Provide the (x, y) coordinate of the cell's center where the given text is located.  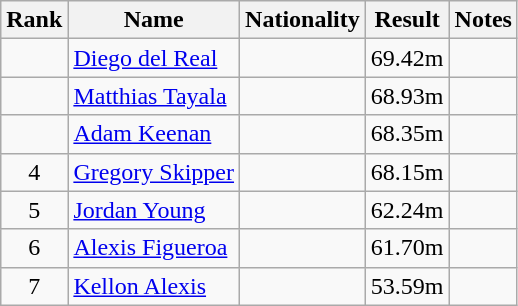
Jordan Young (154, 210)
Nationality (303, 20)
68.15m (407, 172)
4 (34, 172)
61.70m (407, 248)
5 (34, 210)
Diego del Real (154, 58)
Gregory Skipper (154, 172)
Name (154, 20)
68.35m (407, 134)
69.42m (407, 58)
62.24m (407, 210)
Adam Keenan (154, 134)
Alexis Figueroa (154, 248)
Kellon Alexis (154, 286)
Rank (34, 20)
53.59m (407, 286)
Result (407, 20)
68.93m (407, 96)
7 (34, 286)
Notes (483, 20)
Matthias Tayala (154, 96)
6 (34, 248)
